Return the [x, y] coordinate for the center point of the cell that contains the specified text.  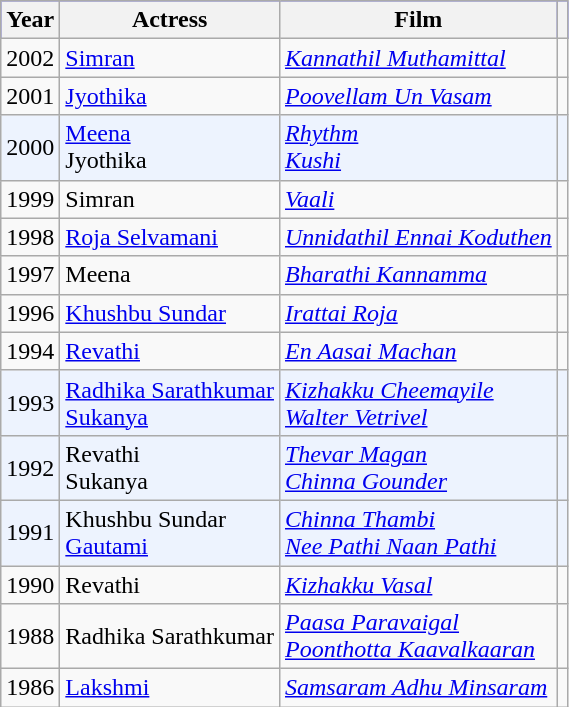
2001 [30, 96]
1990 [30, 585]
Roja Selvamani [170, 237]
1997 [30, 275]
1994 [30, 351]
Poovellam Un Vasam [418, 96]
Irattai Roja [418, 313]
1988 [30, 636]
En Aasai Machan [418, 351]
Kannathil Muthamittal [418, 58]
Rhythm Kushi [418, 148]
1996 [30, 313]
Film [418, 20]
RevathiSukanya [170, 468]
1992 [30, 468]
Radhika Sarathkumar Sukanya [170, 402]
Unnidathil Ennai Koduthen [418, 237]
Meena [170, 275]
Samsaram Adhu Minsaram [418, 688]
Kizhakku Vasal [418, 585]
Thevar MaganChinna Gounder [418, 468]
Meena Jyothika [170, 148]
Chinna Thambi Nee Pathi Naan Pathi [418, 532]
Lakshmi [170, 688]
1991 [30, 532]
Jyothika [170, 96]
1993 [30, 402]
Vaali [418, 199]
Paasa ParavaigalPoonthotta Kaavalkaaran [418, 636]
Radhika Sarathkumar [170, 636]
Khushbu Sundar Gautami [170, 532]
2002 [30, 58]
1999 [30, 199]
Year [30, 20]
Khushbu Sundar [170, 313]
2000 [30, 148]
Bharathi Kannamma [418, 275]
1998 [30, 237]
Kizhakku Cheemayile Walter Vetrivel [418, 402]
1986 [30, 688]
Actress [170, 20]
